Pinpoint the cell where the given text exists, returning its [X, Y] midpoint coordinate. 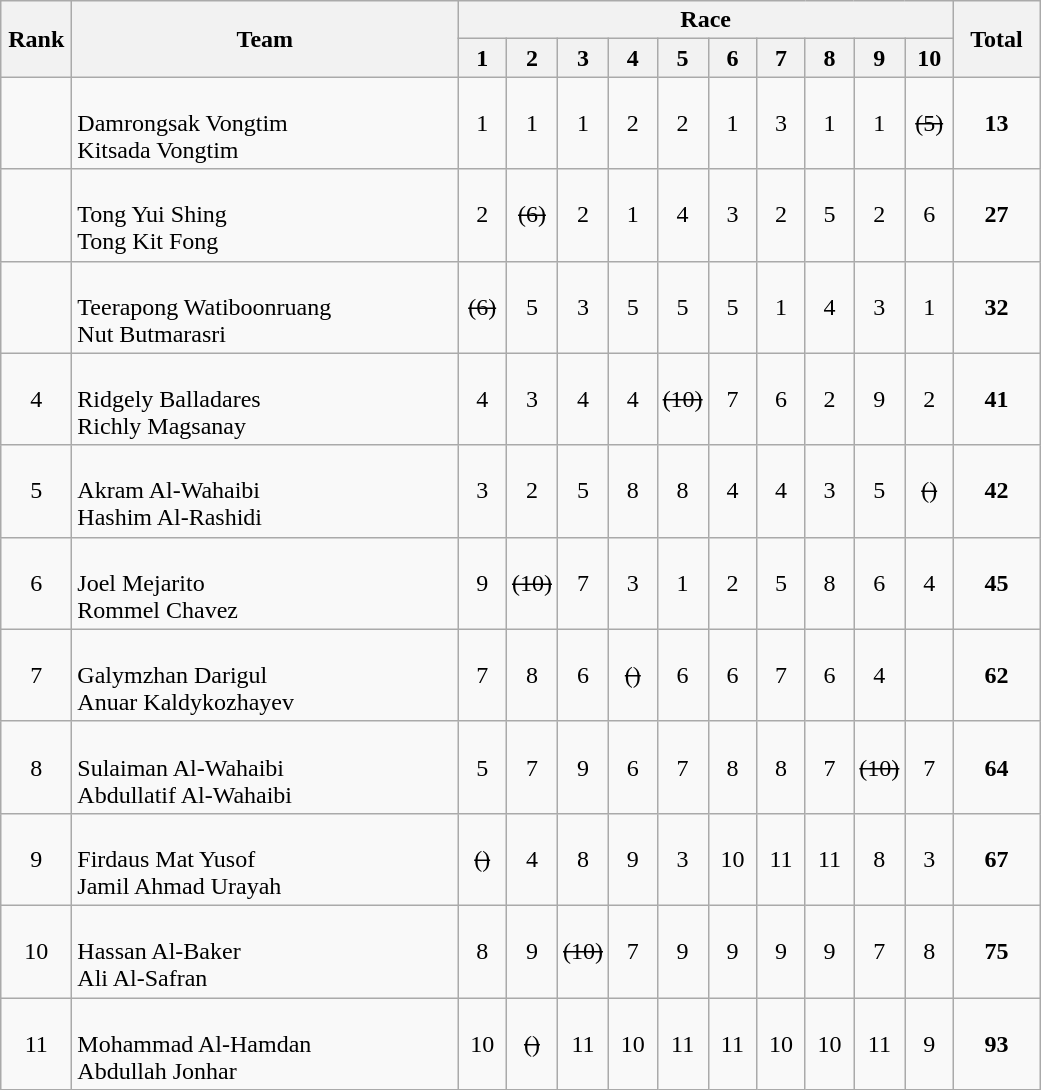
67 [996, 859]
Mohammad Al-HamdanAbdullah Jonhar [265, 1044]
32 [996, 307]
64 [996, 767]
42 [996, 491]
62 [996, 675]
Damrongsak VongtimKitsada Vongtim [265, 123]
45 [996, 583]
Rank [36, 39]
13 [996, 123]
75 [996, 951]
41 [996, 399]
27 [996, 215]
Ridgely BalladaresRichly Magsanay [265, 399]
(5) [930, 123]
Team [265, 39]
Sulaiman Al-WahaibiAbdullatif Al-Wahaibi [265, 767]
93 [996, 1044]
Total [996, 39]
Akram Al-WahaibiHashim Al-Rashidi [265, 491]
Tong Yui ShingTong Kit Fong [265, 215]
Teerapong WatiboonruangNut Butmarasri [265, 307]
Firdaus Mat YusofJamil Ahmad Urayah [265, 859]
Hassan Al-BakerAli Al-Safran [265, 951]
Joel MejaritoRommel Chavez [265, 583]
Race [706, 20]
Galymzhan DarigulAnuar Kaldykozhayev [265, 675]
